Return the (x, y) coordinate for the center point of the cell that contains the specified text.  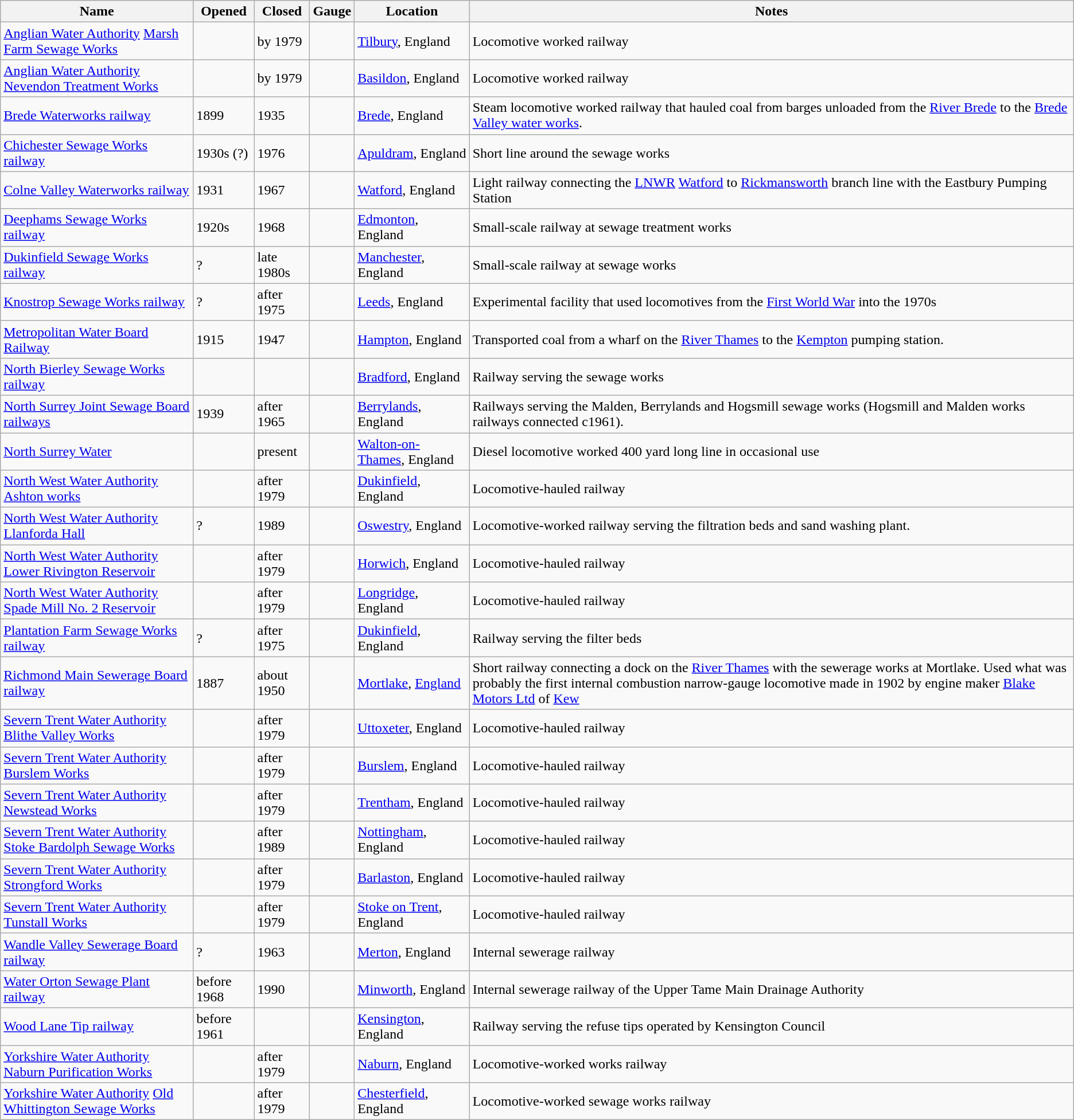
Locomotive-worked railway serving the filtration beds and sand washing plant. (771, 526)
Diesel locomotive worked 400 yard long line in occasional use (771, 451)
Tilbury, England (412, 41)
Mortlake, England (412, 683)
Name (97, 11)
Nottingham, England (412, 840)
Trentham, England (412, 803)
about 1950 (282, 683)
Longridge, England (412, 601)
Stoke on Trent, England (412, 914)
Basildon, England (412, 78)
Short line around the sewage works (771, 153)
1947 (282, 339)
Severn Trent Water Authority Strongford Works (97, 877)
1915 (224, 339)
North Surrey Water (97, 451)
1887 (224, 683)
late 1980s (282, 265)
Steam locomotive worked railway that hauled coal from barges unloaded from the River Brede to the Brede Valley water works. (771, 116)
Railway serving the refuse tips operated by Kensington Council (771, 1027)
Yorkshire Water Authority Old Whittington Sewage Works (97, 1101)
Severn Trent Water Authority Tunstall Works (97, 914)
Light railway connecting the LNWR Watford to Rickmansworth branch line with the Eastbury Pumping Station (771, 190)
1967 (282, 190)
Uttoxeter, England (412, 728)
Merton, England (412, 952)
Plantation Farm Sewage Works railway (97, 638)
Location (412, 11)
North West Water Authority Spade Mill No. 2 Reservoir (97, 601)
Burslem, England (412, 765)
Colne Valley Waterworks railway (97, 190)
Dukinfield Sewage Works railway (97, 265)
Gauge (332, 11)
Hampton, England (412, 339)
Small-scale railway at sewage works (771, 265)
Water Orton Sewage Plant railway (97, 989)
Chichester Sewage Works railway (97, 153)
Oswestry, England (412, 526)
Barlaston, England (412, 877)
Locomotive-worked sewage works railway (771, 1101)
Deephams Sewage Works railway (97, 227)
Internal sewerage railway (771, 952)
after 1989 (282, 840)
Yorkshire Water Authority Naburn Purification Works (97, 1063)
Walton-on-Thames, England (412, 451)
Bradford, England (412, 376)
Transported coal from a wharf on the River Thames to the Kempton pumping station. (771, 339)
1935 (282, 116)
North West Water Authority Llanforda Hall (97, 526)
Wandle Valley Sewerage Board railway (97, 952)
1931 (224, 190)
Severn Trent Water Authority Stoke Bardolph Sewage Works (97, 840)
North West Water Authority Ashton works (97, 489)
Metropolitan Water Board Railway (97, 339)
Severn Trent Water Authority Blithe Valley Works (97, 728)
Richmond Main Sewerage Board railway (97, 683)
Edmonton, England (412, 227)
Severn Trent Water Authority Newstead Works (97, 803)
Closed (282, 11)
after 1965 (282, 414)
Brede, England (412, 116)
Brede Waterworks railway (97, 116)
North Bierley Sewage Works railway (97, 376)
Opened (224, 11)
1963 (282, 952)
Severn Trent Water Authority Burslem Works (97, 765)
1989 (282, 526)
Leeds, England (412, 302)
1968 (282, 227)
before 1968 (224, 989)
1920s (224, 227)
Experimental facility that used locomotives from the First World War into the 1970s (771, 302)
Knostrop Sewage Works railway (97, 302)
1899 (224, 116)
Railways serving the Malden, Berrylands and Hogsmill sewage works (Hogsmill and Malden works railways connected c1961). (771, 414)
Berrylands, England (412, 414)
North West Water Authority Lower Rivington Reservoir (97, 563)
Horwich, England (412, 563)
North Surrey Joint Sewage Board railways (97, 414)
Small-scale railway at sewage treatment works (771, 227)
1990 (282, 989)
Minworth, England (412, 989)
Notes (771, 11)
Anglian Water Authority Nevendon Treatment Works (97, 78)
Naburn, England (412, 1063)
1939 (224, 414)
Wood Lane Tip railway (97, 1027)
1930s (?) (224, 153)
Manchester, England (412, 265)
Locomotive-worked works railway (771, 1063)
Watford, England (412, 190)
before 1961 (224, 1027)
present (282, 451)
Kensington, England (412, 1027)
Apuldram, England (412, 153)
Anglian Water Authority Marsh Farm Sewage Works (97, 41)
Railway serving the sewage works (771, 376)
Chesterfield, England (412, 1101)
1976 (282, 153)
Internal sewerage railway of the Upper Tame Main Drainage Authority (771, 989)
Railway serving the filter beds (771, 638)
